Provide the [x, y] coordinate of the cell's center where the given text is located.  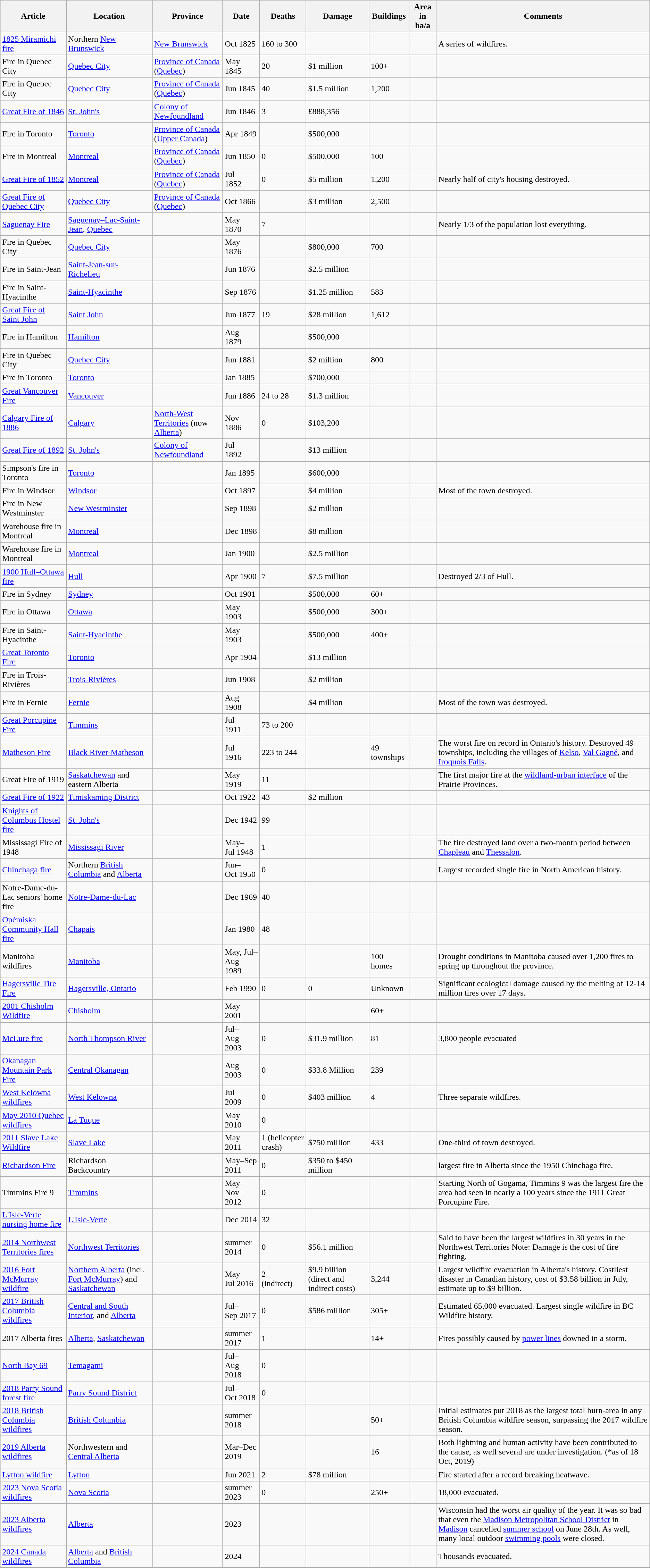
305+ [389, 1311]
Significant ecological damage caused by the melting of 12-14 million tires over 17 days. [543, 988]
Three separate wildfires. [543, 1098]
West Kelowna wildfires [33, 1098]
Jun 1877 [241, 315]
Opémiska Community Hall fire [33, 929]
Nov 1886 [241, 423]
Apr 1904 [241, 657]
Jun 2021 [241, 1474]
Calgary Fire of 1886 [33, 423]
Nearly half of city's housing destroyed. [543, 179]
The worst fire on record in Ontario's history. Destroyed 49 townships, including the villages of Kelso, Val Gagné, and Iroquois Falls. [543, 752]
May 1845 [241, 66]
$78 million [337, 1474]
$1.5 million [337, 89]
$31.9 million [337, 1038]
L'Isle-Verte [109, 1220]
New Brunswick [187, 44]
Date [241, 16]
2018 Parry Sound forest fire [33, 1393]
3,244 [389, 1279]
Fire in New Westminster [33, 508]
Saint John [109, 315]
La Tuque [109, 1120]
Nearly 1/3 of the population lost everything. [543, 224]
Calgary [109, 423]
$1.3 million [337, 396]
Dec 1942 [241, 820]
$750 million [337, 1143]
Chisholm [109, 1011]
Comments [543, 16]
Aug 2003 [241, 1070]
73 to 200 [283, 725]
summer 2014 [241, 1247]
Simpson's fire in Toronto [33, 473]
$56.1 million [337, 1247]
Sydney [109, 594]
Jun 1846 [241, 111]
Oct 1866 [241, 201]
1825 Miramichi fire [33, 44]
Alberta and British Columbia [109, 1557]
49 townships [389, 752]
Initial estimates put 2018 as the largest total burn-area in any British Columbia wildfire season, surpassing the 2017 wildfire season. [543, 1420]
May–Sep 2011 [241, 1165]
May 2011 [241, 1143]
$103,200 [337, 423]
Great Fire of 1852 [33, 179]
Manitoba wildfires [33, 961]
Great Fire of 1919 [33, 780]
Saint-Jean-sur-Richelieu [109, 269]
Dec 1969 [241, 897]
summer 2023 [241, 1493]
Jan 1980 [241, 929]
Fire started after a record breaking heatwave. [543, 1474]
Fires possibly caused by power lines downed in a storm. [543, 1338]
1,612 [389, 315]
Jul–Aug 2003 [241, 1038]
Fire in Saint-Jean [33, 269]
Jan 1900 [241, 553]
$800,000 [337, 246]
Article [33, 16]
Jun 1876 [241, 269]
summer 2018 [241, 1420]
2014 Northwest Territories fires [33, 1247]
Jul1892 [241, 450]
Windsor [109, 490]
223 to 244 [283, 752]
Location [109, 16]
North Bay 69 [33, 1365]
Jun 1886 [241, 396]
Chinchaga fire [33, 870]
Trois-Rivières [109, 680]
$1.25 million [337, 292]
Mississagi River [109, 847]
May 1919 [241, 780]
2023 Alberta wildfires [33, 1525]
$28 million [337, 315]
583 [389, 292]
18,000 evacuated. [543, 1493]
81 [389, 1038]
May–Jul 2016 [241, 1279]
100 [389, 156]
Jul–Aug 2018 [241, 1365]
Mississagi Fire of 1948 [33, 847]
Said to have been the largest wildfires in 30 years in the Northwest Territories Note: Damage is the cost of fire fighting. [543, 1247]
Northwest Territories [109, 1247]
2001 Chisholm Wildfire [33, 1011]
Great Porcupine Fire [33, 725]
Fernie [109, 703]
Apr 1900 [241, 576]
summer 2017 [241, 1338]
Dec 2014 [241, 1220]
$1 million [337, 66]
20 [283, 66]
$5 million [337, 179]
Most of the town was destroyed. [543, 703]
Sep 1898 [241, 508]
160 to 300 [283, 44]
2023 [241, 1525]
Northern Alberta (incl. Fort McMurray) and Saskatchewan [109, 1279]
Knights of Columbus Hostel fire [33, 820]
Sep 1876 [241, 292]
Jan 1885 [241, 378]
$7.5 million [337, 576]
Manitoba [109, 961]
Province of Canada (Upper Canada) [187, 134]
A series of wildfires. [543, 44]
Lytton wildfire [33, 1474]
Aug 1879 [241, 337]
May–Nov 2012 [241, 1192]
Destroyed 2/3 of Hull. [543, 576]
Oct 1897 [241, 490]
Jun 1908 [241, 680]
Nova Scotia [109, 1493]
2017 Alberta fires [33, 1338]
$8 million [337, 531]
Apr 1849 [241, 134]
Great Fire of Saint John [33, 315]
North Thompson River [109, 1038]
Largest recorded single fire in North American history. [543, 870]
100 homes [389, 961]
Great Fire of 1892 [33, 450]
Dec 1898 [241, 531]
Northern British Columbia and Alberta [109, 870]
Fire in Fernie [33, 703]
£888,356 [337, 111]
2 [283, 1474]
$403 million [337, 1098]
British Columbia [109, 1420]
Slave Lake [109, 1143]
Jul1852 [241, 179]
Ottawa [109, 612]
2023 Nova Scotia wildfires [33, 1493]
16 [389, 1452]
Jul2009 [241, 1098]
Timiskaming District [109, 797]
May 2001 [241, 1011]
Great Fire of 1846 [33, 111]
1 (helicopter crash) [283, 1143]
3,800 people evacuated [543, 1038]
Richardson Fire [33, 1165]
largest fire in Alberta since the 1950 Chinchaga fire. [543, 1165]
Hagersville, Ontario [109, 988]
Hamilton [109, 337]
Great Fire of 1922 [33, 797]
Deaths [283, 16]
May, Jul–Aug 1989 [241, 961]
Parry Sound District [109, 1393]
Drought conditions in Manitoba caused over 1,200 fires to spring up throughout the province. [543, 961]
14+ [389, 1338]
Thousands evacuated. [543, 1557]
Jun 1850 [241, 156]
433 [389, 1143]
Oct 1922 [241, 797]
2,500 [389, 201]
Both lightning and human activity have been contributed to the cause, as well several are under investigation. (*as of 18 Oct, 2019) [543, 1452]
Damage [337, 16]
Hagersville Tire Fire [33, 988]
19 [283, 315]
4 [389, 1098]
Mar–Dec 2019 [241, 1452]
Alberta [109, 1525]
Vancouver [109, 396]
Jul–Oct 2018 [241, 1393]
May 1876 [241, 246]
The first major fire at the wildland-urban interface of the Prairie Provinces. [543, 780]
48 [283, 929]
2016 Fort McMurray wildfire [33, 1279]
Okanagan Mountain Park Fire [33, 1070]
700 [389, 246]
Temagami [109, 1365]
$3 million [337, 201]
Jul1911 [241, 725]
Great Vancouver Fire [33, 396]
Matheson Fire [33, 752]
Fire in Trois-Rivières [33, 680]
May–Jul 1948 [241, 847]
One-third of town destroyed. [543, 1143]
Fire in Windsor [33, 490]
North-West Territories (now Alberta) [187, 423]
239 [389, 1070]
Northwestern and Central Alberta [109, 1452]
Fire in Ottawa [33, 612]
Most of the town destroyed. [543, 490]
$350 to $450 million [337, 1165]
Notre-Dame-du-Lac [109, 897]
Starting North of Gogama, Timmins 9 was the largest fire the area had seen in nearly a 100 years since the 1911 Great Porcupine Fire. [543, 1192]
Unknown [389, 988]
Great Fire of Quebec City [33, 201]
The fire destroyed land over a two-month period between Chapleau and Thessalon. [543, 847]
Oct 1901 [241, 594]
Chapais [109, 929]
Fire in Hamilton [33, 337]
Feb 1990 [241, 988]
Saguenay–Lac-Saint-Jean, Quebec [109, 224]
New Westminster [109, 508]
$33.8 Million [337, 1070]
Saguenay Fire [33, 224]
$600,000 [337, 473]
Area in ha/a [423, 16]
100+ [389, 66]
2 (indirect) [283, 1279]
L'Isle-Verte nursing home fire [33, 1220]
2017 British Columbia wildfires [33, 1311]
300+ [389, 612]
Saskatchewan and eastern Alberta [109, 780]
800 [389, 360]
Great Toronto Fire [33, 657]
2024 Canada wildfires [33, 1557]
May 2010 Quebec wildfires [33, 1120]
Fire in Montreal [33, 156]
400+ [389, 635]
250+ [389, 1493]
Jun 1881 [241, 360]
$586 million [337, 1311]
Oct 1825 [241, 44]
2024 [241, 1557]
Central and South Interior, and Alberta [109, 1311]
May 1870 [241, 224]
May 2010 [241, 1120]
2018 British Columbia wildfires [33, 1420]
Hull [109, 576]
50+ [389, 1420]
1900 Hull–Ottawa fire [33, 576]
Jul–Sep 2017 [241, 1311]
Central Okanagan [109, 1070]
Jun–Oct 1950 [241, 870]
Richardson Backcountry [109, 1165]
3 [283, 111]
Notre-Dame-du-Lac seniors' home fire [33, 897]
Province [187, 16]
Aug 1908 [241, 703]
99 [283, 820]
Jul1916 [241, 752]
43 [283, 797]
2019 Alberta wildfires [33, 1452]
Timmins Fire 9 [33, 1192]
24 to 28 [283, 396]
Largest wildfire evacuation in Alberta's history. Costliest disaster in Canadian history, cost of $3.58 billion in July, estimate up to $9 billion. [543, 1279]
11 [283, 780]
Estimated 65,000 evacuated. Largest single wildfire in BC Wildfire history. [543, 1311]
Jun 1845 [241, 89]
Lytton [109, 1474]
McLure fire [33, 1038]
Fire in Sydney [33, 594]
Alberta, Saskatchewan [109, 1338]
$9.9 billion (direct and indirect costs) [337, 1279]
32 [283, 1220]
West Kelowna [109, 1098]
Jan 1895 [241, 473]
Northern New Brunswick [109, 44]
$700,000 [337, 378]
Buildings [389, 16]
Black River-Matheson [109, 752]
2011 Slave Lake Wildfire [33, 1143]
